Search for the cell housing the specified text and yield its [x, y] center coordinate. 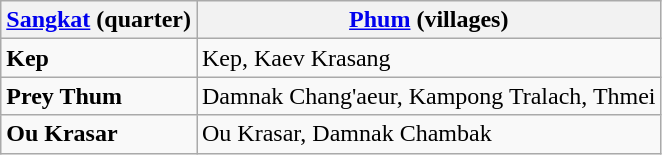
Phum (villages) [428, 20]
Ou Krasar, Damnak Chambak [428, 134]
Damnak Chang'aeur, Kampong Tralach, Thmei [428, 96]
Kep, Kaev Krasang [428, 58]
Sangkat (quarter) [99, 20]
Prey Thum [99, 96]
Kep [99, 58]
Ou Krasar [99, 134]
